Detect which cell encompasses the target text, then output its (x, y) center coordinate. 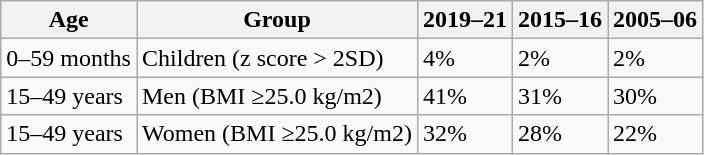
30% (656, 96)
4% (464, 58)
2019–21 (464, 20)
31% (560, 96)
0–59 months (69, 58)
Women (BMI ≥25.0 kg/m2) (276, 134)
2015–16 (560, 20)
Group (276, 20)
28% (560, 134)
Age (69, 20)
32% (464, 134)
41% (464, 96)
Children (z score > 2SD) (276, 58)
2005–06 (656, 20)
22% (656, 134)
Men (BMI ≥25.0 kg/m2) (276, 96)
